Determine the [x, y] coordinate at the center of the cell enclosing the given text.  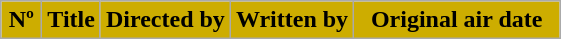
Directed by [165, 20]
Nº [22, 20]
Written by [292, 20]
Original air date [457, 20]
Title [72, 20]
